Output the (X, Y) coordinate of the center of the cell containing the given text.  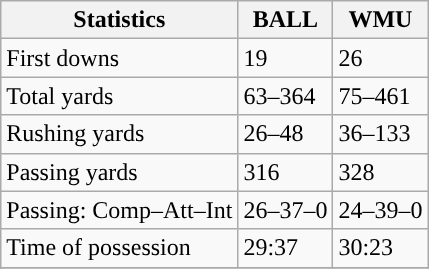
316 (286, 172)
WMU (380, 20)
75–461 (380, 96)
26–37–0 (286, 210)
26–48 (286, 134)
29:37 (286, 248)
24–39–0 (380, 210)
Rushing yards (120, 134)
First downs (120, 58)
Passing yards (120, 172)
36–133 (380, 134)
BALL (286, 20)
Statistics (120, 20)
Time of possession (120, 248)
Passing: Comp–Att–Int (120, 210)
30:23 (380, 248)
328 (380, 172)
Total yards (120, 96)
63–364 (286, 96)
19 (286, 58)
26 (380, 58)
